Identify which cell holds the provided text, then report its [x, y] central coordinate. 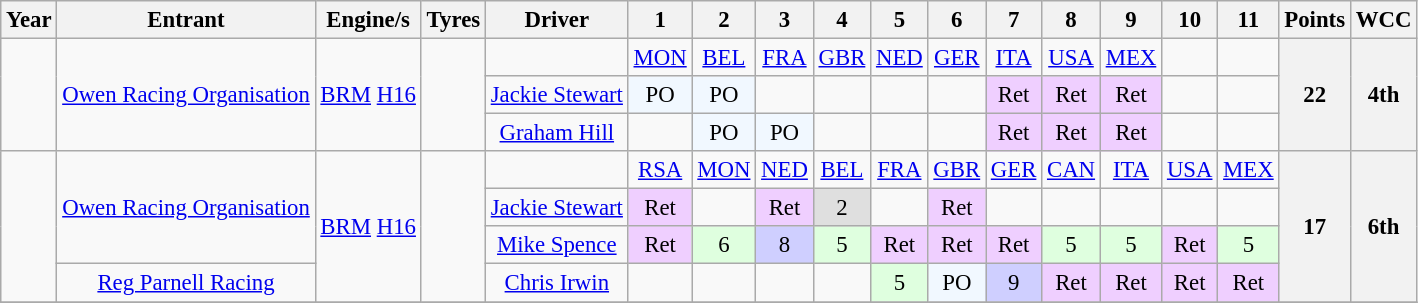
Year [29, 20]
4 [842, 20]
Graham Hill [556, 133]
Tyres [453, 20]
6th [1383, 226]
1 [660, 20]
RSA [660, 170]
7 [1014, 20]
Driver [556, 20]
WCC [1383, 20]
CAN [1072, 170]
Mike Spence [556, 245]
Chris Irwin [556, 283]
10 [1190, 20]
22 [1314, 96]
17 [1314, 226]
Points [1314, 20]
Entrant [186, 20]
11 [1248, 20]
Engine/s [368, 20]
3 [784, 20]
Reg Parnell Racing [186, 283]
4th [1383, 96]
